From the cell containing the given text, extract its center point as (x, y) coordinate. 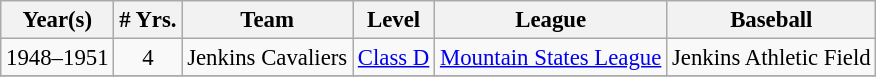
Jenkins Cavaliers (268, 58)
Mountain States League (551, 58)
Class D (393, 58)
Level (393, 20)
Team (268, 20)
Baseball (772, 20)
# Yrs. (148, 20)
Jenkins Athletic Field (772, 58)
League (551, 20)
1948–1951 (58, 58)
Year(s) (58, 20)
4 (148, 58)
